Pinpoint the cell where the given text exists, returning its [X, Y] midpoint coordinate. 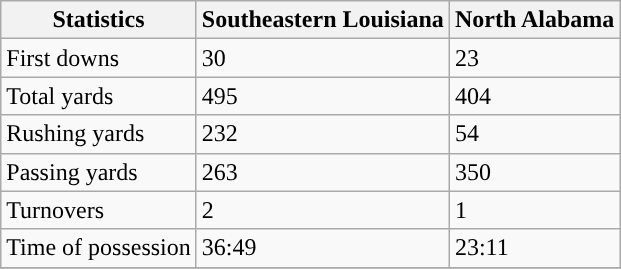
1 [534, 210]
Total yards [99, 96]
Passing yards [99, 172]
30 [322, 58]
North Alabama [534, 20]
36:49 [322, 248]
263 [322, 172]
Turnovers [99, 210]
First downs [99, 58]
54 [534, 134]
404 [534, 96]
Southeastern Louisiana [322, 20]
Time of possession [99, 248]
232 [322, 134]
23 [534, 58]
Rushing yards [99, 134]
23:11 [534, 248]
350 [534, 172]
Statistics [99, 20]
2 [322, 210]
495 [322, 96]
